Find where the given text appears and provide that cell's center as [x, y] coordinate. 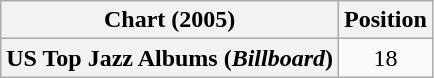
US Top Jazz Albums (Billboard) [170, 58]
18 [386, 58]
Position [386, 20]
Chart (2005) [170, 20]
